Detect which cell encompasses the target text, then output its (X, Y) center coordinate. 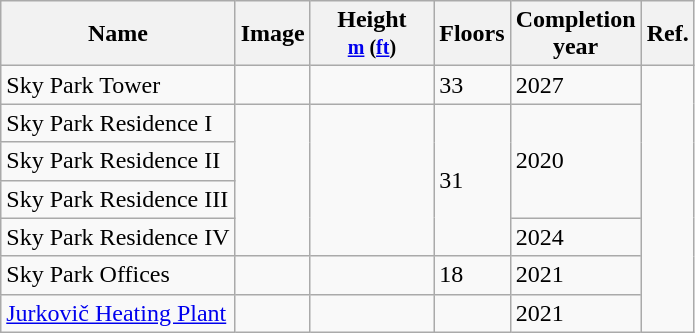
Floors (472, 34)
Name (118, 34)
Sky Park Residence II (118, 161)
Jurkovič Heating Plant (118, 313)
Sky Park Residence III (118, 199)
31 (472, 180)
Sky Park Residence I (118, 123)
Heightm (ft) (372, 34)
Completionyear (576, 34)
Sky Park Offices (118, 275)
Image (272, 34)
Sky Park Tower (118, 85)
18 (472, 275)
2024 (576, 237)
2027 (576, 85)
33 (472, 85)
2020 (576, 161)
Sky Park Residence IV (118, 237)
Ref. (668, 34)
